Find where the given text appears and provide that cell's center as (X, Y) coordinate. 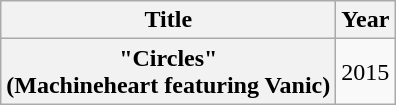
2015 (366, 72)
Year (366, 20)
"Circles"(Machineheart featuring Vanic) (168, 72)
Title (168, 20)
